Determine the [X, Y] coordinate at the center of the cell enclosing the given text.  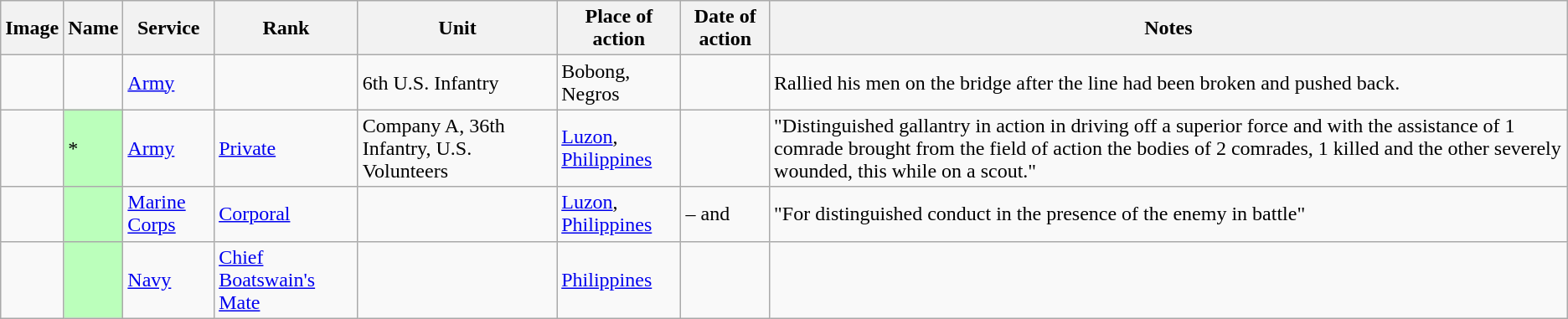
Date of action [725, 28]
Place of action [619, 28]
Navy [169, 280]
Marine Corps [169, 214]
Image [32, 28]
Private [286, 148]
Company A, 36th Infantry, U.S. Volunteers [457, 148]
Name [94, 28]
Rank [286, 28]
* [94, 148]
– and [725, 214]
Unit [457, 28]
Service [169, 28]
Corporal [286, 214]
Chief Boatswain's Mate [286, 280]
6th U.S. Infantry [457, 82]
Notes [1169, 28]
Philippines [619, 280]
"For distinguished conduct in the presence of the enemy in battle" [1169, 214]
Bobong, Negros [619, 82]
Rallied his men on the bridge after the line had been broken and pushed back. [1169, 82]
